Identify which cell holds the provided text, then report its (x, y) central coordinate. 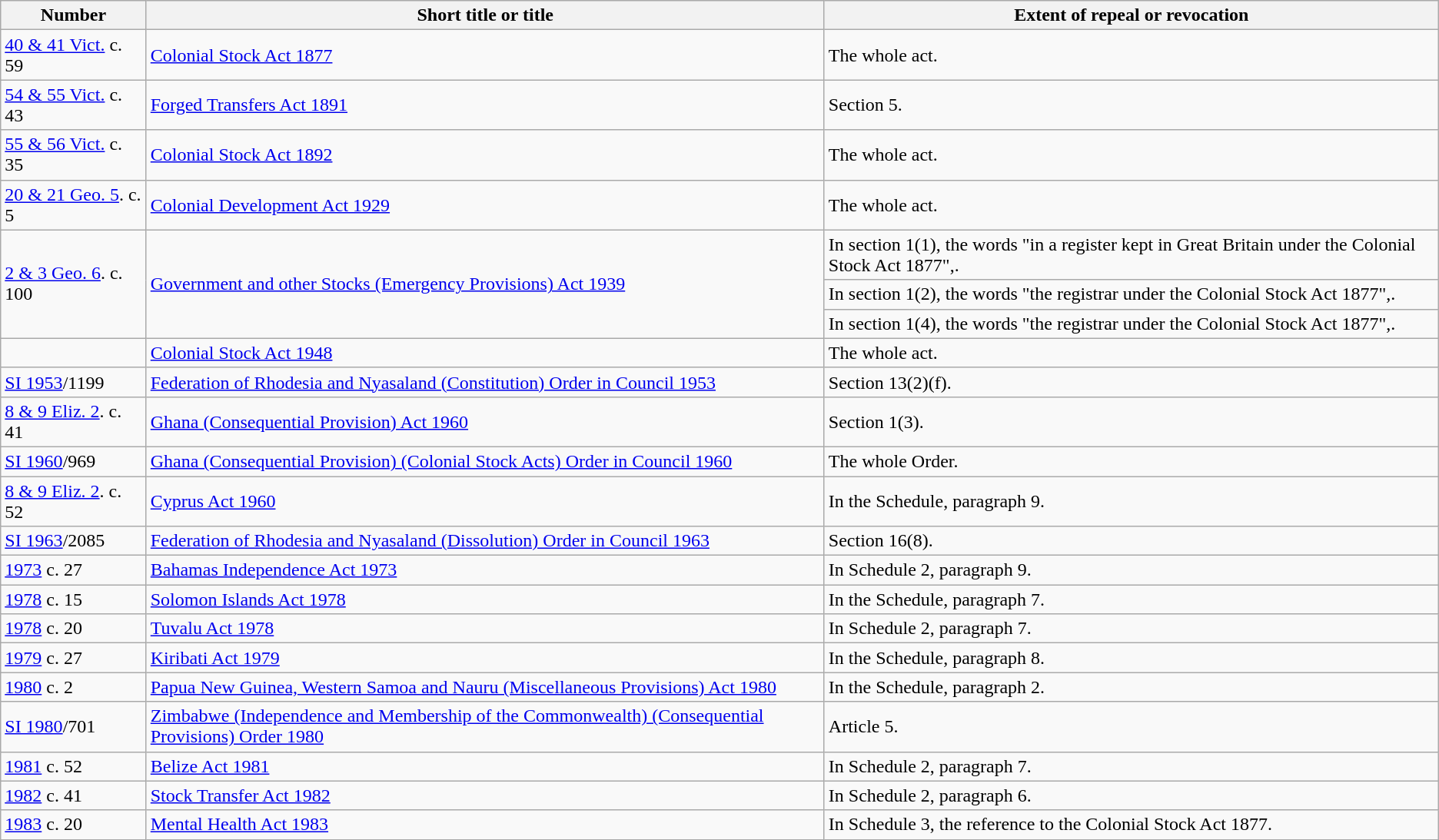
Section 16(8). (1132, 541)
Colonial Development Act 1929 (485, 204)
Stock Transfer Act 1982 (485, 795)
Zimbabwe (Independence and Membership of the Commonwealth) (Consequential Provisions) Order 1980 (485, 727)
In the Schedule, paragraph 7. (1132, 599)
1978 c. 15 (74, 599)
SI 1963/2085 (74, 541)
2 & 3 Geo. 6. c. 100 (74, 284)
Number (74, 15)
In the Schedule, paragraph 8. (1132, 658)
In the Schedule, paragraph 2. (1132, 687)
SI 1980/701 (74, 727)
Tuvalu Act 1978 (485, 629)
In the Schedule, paragraph 9. (1132, 501)
Papua New Guinea, Western Samoa and Nauru (Miscellaneous Provisions) Act 1980 (485, 687)
Bahamas Independence Act 1973 (485, 570)
8 & 9 Eliz. 2. c. 41 (74, 421)
Ghana (Consequential Provision) (Colonial Stock Acts) Order in Council 1960 (485, 461)
The whole Order. (1132, 461)
Federation of Rhodesia and Nyasaland (Constitution) Order in Council 1953 (485, 382)
In section 1(4), the words "the registrar under the Colonial Stock Act 1877",. (1132, 324)
Mental Health Act 1983 (485, 825)
1978 c. 20 (74, 629)
Ghana (Consequential Provision) Act 1960 (485, 421)
1983 c. 20 (74, 825)
Forged Transfers Act 1891 (485, 105)
20 & 21 Geo. 5. c. 5 (74, 204)
Kiribati Act 1979 (485, 658)
Federation of Rhodesia and Nyasaland (Dissolution) Order in Council 1963 (485, 541)
SI 1953/1199 (74, 382)
In section 1(2), the words "the registrar under the Colonial Stock Act 1877",. (1132, 294)
Section 5. (1132, 105)
54 & 55 Vict. c. 43 (74, 105)
Section 1(3). (1132, 421)
In Schedule 3, the reference to the Colonial Stock Act 1877. (1132, 825)
SI 1960/969 (74, 461)
1980 c. 2 (74, 687)
In section 1(1), the words "in a register kept in Great Britain under the Colonial Stock Act 1877",. (1132, 255)
1973 c. 27 (74, 570)
Belize Act 1981 (485, 766)
Colonial Stock Act 1892 (485, 155)
Government and other Stocks (Emergency Provisions) Act 1939 (485, 284)
1981 c. 52 (74, 766)
Extent of repeal or revocation (1132, 15)
Cyprus Act 1960 (485, 501)
In Schedule 2, paragraph 6. (1132, 795)
1979 c. 27 (74, 658)
1982 c. 41 (74, 795)
Solomon Islands Act 1978 (485, 599)
8 & 9 Eliz. 2. c. 52 (74, 501)
40 & 41 Vict. c. 59 (74, 55)
Article 5. (1132, 727)
Colonial Stock Act 1877 (485, 55)
Section 13(2)(f). (1132, 382)
In Schedule 2, paragraph 9. (1132, 570)
Colonial Stock Act 1948 (485, 353)
55 & 56 Vict. c. 35 (74, 155)
Short title or title (485, 15)
